Extract the (x, y) coordinate from the center of the cell holding the provided text.  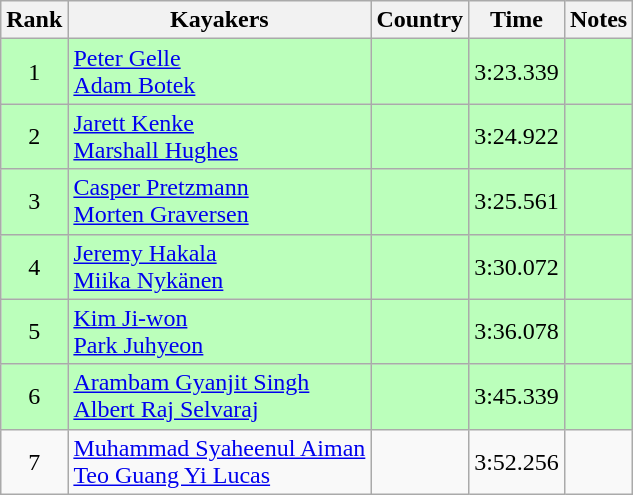
2 (34, 136)
4 (34, 266)
Peter GelleAdam Botek (220, 72)
Notes (598, 20)
7 (34, 462)
3:23.339 (517, 72)
3:36.078 (517, 332)
Rank (34, 20)
Kim Ji-wonPark Juhyeon (220, 332)
Casper PretzmannMorten Graversen (220, 202)
Country (420, 20)
1 (34, 72)
Arambam Gyanjit SinghAlbert Raj Selvaraj (220, 396)
Kayakers (220, 20)
3:24.922 (517, 136)
3:30.072 (517, 266)
Jeremy HakalaMiika Nykänen (220, 266)
Jarett KenkeMarshall Hughes (220, 136)
3:45.339 (517, 396)
3:52.256 (517, 462)
5 (34, 332)
Time (517, 20)
6 (34, 396)
3 (34, 202)
Muhammad Syaheenul AimanTeo Guang Yi Lucas (220, 462)
3:25.561 (517, 202)
